Provide the [X, Y] coordinate of the cell's center where the given text is located.  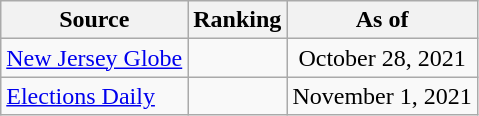
Elections Daily [94, 96]
October 28, 2021 [382, 58]
November 1, 2021 [382, 96]
Source [94, 20]
Ranking [238, 20]
As of [382, 20]
New Jersey Globe [94, 58]
